Locate the cell with the specified text and output its (X, Y) center coordinate. 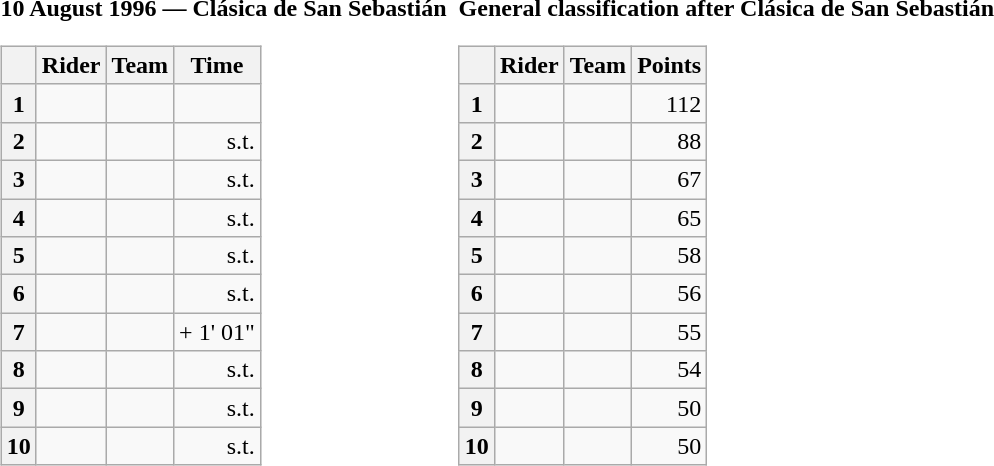
58 (670, 256)
67 (670, 179)
55 (670, 332)
112 (670, 103)
Points (670, 65)
+ 1' 01" (218, 332)
Time (218, 65)
65 (670, 217)
56 (670, 294)
54 (670, 370)
88 (670, 141)
